Locate the cell with the specified text and output its (x, y) center coordinate. 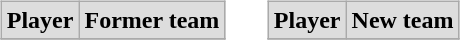
New team (402, 20)
Former team (152, 20)
